Find where the given text appears and provide that cell's center as (X, Y) coordinate. 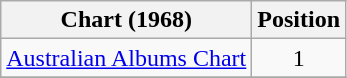
1 (299, 58)
Chart (1968) (126, 20)
Australian Albums Chart (126, 58)
Position (299, 20)
